Search for the cell housing the specified text and yield its [x, y] center coordinate. 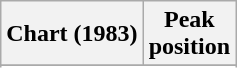
Chart (1983) [72, 34]
Peakposition [189, 34]
